Search for the cell housing the specified text and yield its [X, Y] center coordinate. 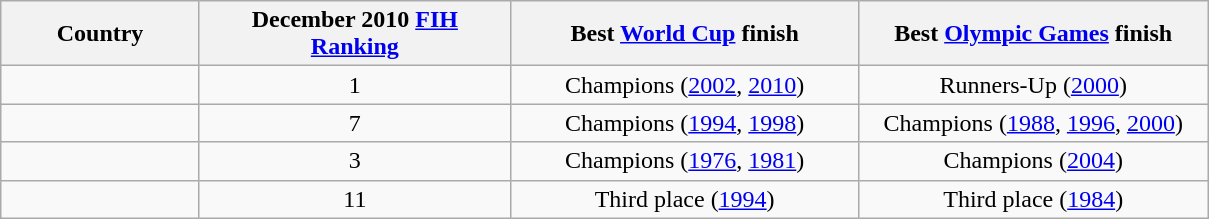
Champions (2004) [1034, 161]
December 2010 FIH Ranking [354, 34]
Champions (2002, 2010) [684, 85]
7 [354, 123]
11 [354, 199]
Champions (1994, 1998) [684, 123]
Third place (1984) [1034, 199]
Champions (1988, 1996, 2000) [1034, 123]
Country [100, 34]
Best World Cup finish [684, 34]
Best Olympic Games finish [1034, 34]
3 [354, 161]
Champions (1976, 1981) [684, 161]
Runners-Up (2000) [1034, 85]
1 [354, 85]
Third place (1994) [684, 199]
